For the text-containing cell, return its midpoint in (X, Y) coordinate format. 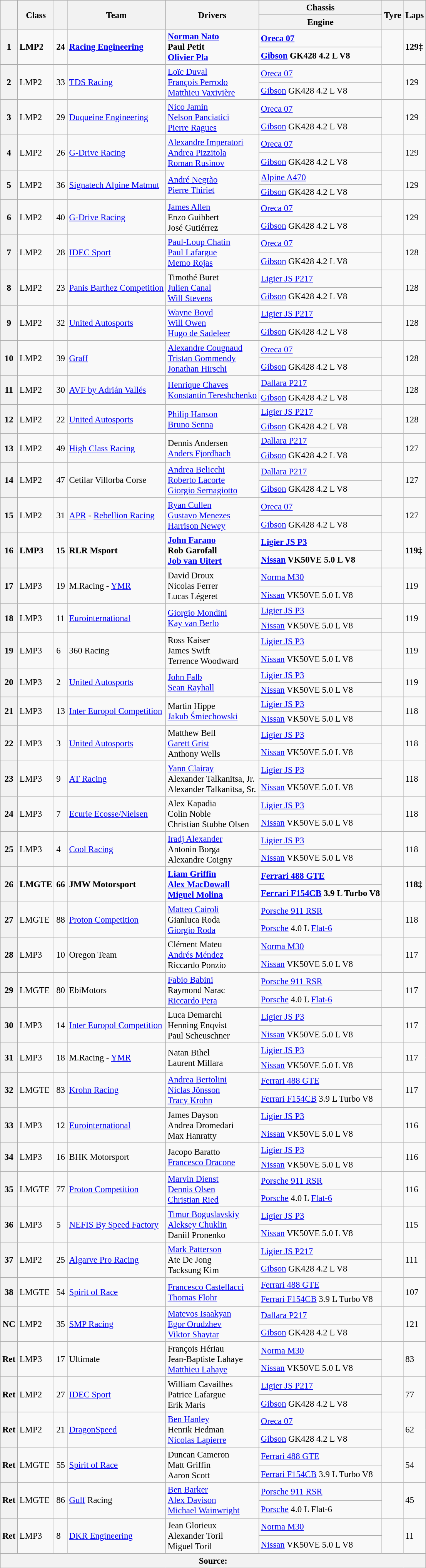
45 (415, 1501)
John Farano Rob Garofall Job van Uitert (212, 551)
Cool Racing (116, 849)
Gulf Racing (116, 1501)
86 (61, 1501)
Ryan Cullen Gustavo Menezes Harrison Newey (212, 516)
118‡ (415, 885)
Wayne Boyd Will Owen Hugo de Sadeleer (212, 323)
Matevos Isaakyan Egor Orudzhev Viktor Shaytar (212, 1324)
Timothé Buret Julien Canal Will Stevens (212, 288)
André Negrão Pierre Thiriet (212, 185)
APR - Rebellion Racing (116, 516)
Ultimate (116, 1359)
EbiMotors (116, 990)
Marvin Dienst Dennis Olsen Christian Ried (212, 1189)
37 (9, 1260)
129‡ (415, 47)
39 (61, 358)
James Dayson Andrea Dromedari Max Hanratty (212, 1125)
Graff (116, 358)
James Allen Enzo Guibbert José Gutiérrez (212, 217)
49 (61, 448)
Clément Mateu Andrés Méndez Riccardo Ponzio (212, 955)
Philip Hanson Bruno Senna (212, 419)
RLR Msport (116, 551)
AT Racing (116, 779)
AVF by Adrián Vallés (116, 390)
Loïc Duval François Perrodo Matthieu Vaxivière (212, 82)
Ecurie Ecosse/Nielsen (116, 814)
JMW Motorsport (116, 885)
121 (415, 1324)
Fabio Babini Raymond Narac Riccardo Pera (212, 990)
Iradj Alexander Antonin Borga Alexandre Coigny (212, 849)
88 (61, 920)
BHK Motorsport (116, 1157)
Engine (320, 22)
Luca Demarchi Henning Enqvist Paul Scheuschner (212, 1026)
Alpine A470 (320, 178)
Team (116, 15)
Andrea Belicchi Roberto Lacorte Giorgio Sernagiotto (212, 480)
Tyre (393, 15)
115 (415, 1225)
Mark Patterson Ate De Jong Tacksung Kim (212, 1260)
Panis Barthez Competition (116, 288)
TDS Racing (116, 82)
Signatech Alpine Matmut (116, 185)
Nico Jamin Nelson Panciatici Pierre Ragues (212, 117)
Natan Bihel Laurent Millara (212, 1057)
Liam Griffin Alex MacDowall Miguel Molina (212, 885)
Duncan Cameron Matt Griffin Aaron Scott (212, 1465)
38 (9, 1292)
William Cavailhes Patrice Lafargue Erik Maris (212, 1395)
Matthew Bell Garett Grist Anthony Wells (212, 744)
Timur Boguslavskiy Aleksey Chuklin Daniil Pronenko (212, 1225)
Oregon Team (116, 955)
DragonSpeed (116, 1430)
High Class Racing (116, 448)
Yann Clairay Alexander Talkanitsa, Jr. Alexander Talkanitsa, Sr. (212, 779)
DKR Engineering (116, 1536)
Drivers (212, 15)
NEFIS By Speed Factory (116, 1225)
40 (61, 217)
SMP Racing (116, 1324)
Alexandre Imperatori Andrea Pizzitola Roman Rusinov (212, 153)
Jacopo Baratto Francesco Dracone (212, 1157)
David Droux Nicolas Ferrer Lucas Légeret (212, 586)
Francesco Castellacci Thomas Flohr (212, 1292)
55 (61, 1465)
Martin Hippe Jakub Śmiechowski (212, 712)
Giorgio Mondini Kay van Berlo (212, 618)
Source: (213, 1561)
20 (9, 682)
Ben Hanley Henrik Hedman Nicolas Lapierre (212, 1430)
Paul-Loup Chatin Paul Lafargue Memo Rojas (212, 252)
Racing Engineering (116, 47)
Ben Barker Alex Davison Michael Wainwright (212, 1501)
Chassis (320, 8)
62 (415, 1430)
111 (415, 1260)
34 (9, 1157)
Matteo Cairoli Gianluca Roda Giorgio Roda (212, 920)
Alexandre Cougnaud Tristan Gommendy Jonathan Hirschi (212, 358)
Cetilar Villorba Corse (116, 480)
Alex Kapadia Colin Noble Christian Stubbe Olsen (212, 814)
Krohn Racing (116, 1090)
47 (61, 480)
John Falb Sean Rayhall (212, 682)
Andrea Bertolini Niclas Jönsson Tracy Krohn (212, 1090)
360 Racing (116, 650)
Ross Kaiser James Swift Terrence Woodward (212, 650)
Henrique Chaves Konstantin Tereshchenko (212, 390)
107 (415, 1292)
80 (61, 990)
Norman Nato Paul Petit Olivier Pla (212, 47)
Laps (415, 15)
Duqueine Engineering (116, 117)
1 (9, 47)
NC (9, 1324)
Jean Glorieux Alexander Toril Miguel Toril (212, 1536)
119‡ (415, 551)
François Hériau Jean-Baptiste Lahaye Matthieu Lahaye (212, 1359)
Algarve Pro Racing (116, 1260)
66 (61, 885)
Class (36, 15)
Dennis Andersen Anders Fjordbach (212, 448)
